Search for the cell housing the specified text and yield its (X, Y) center coordinate. 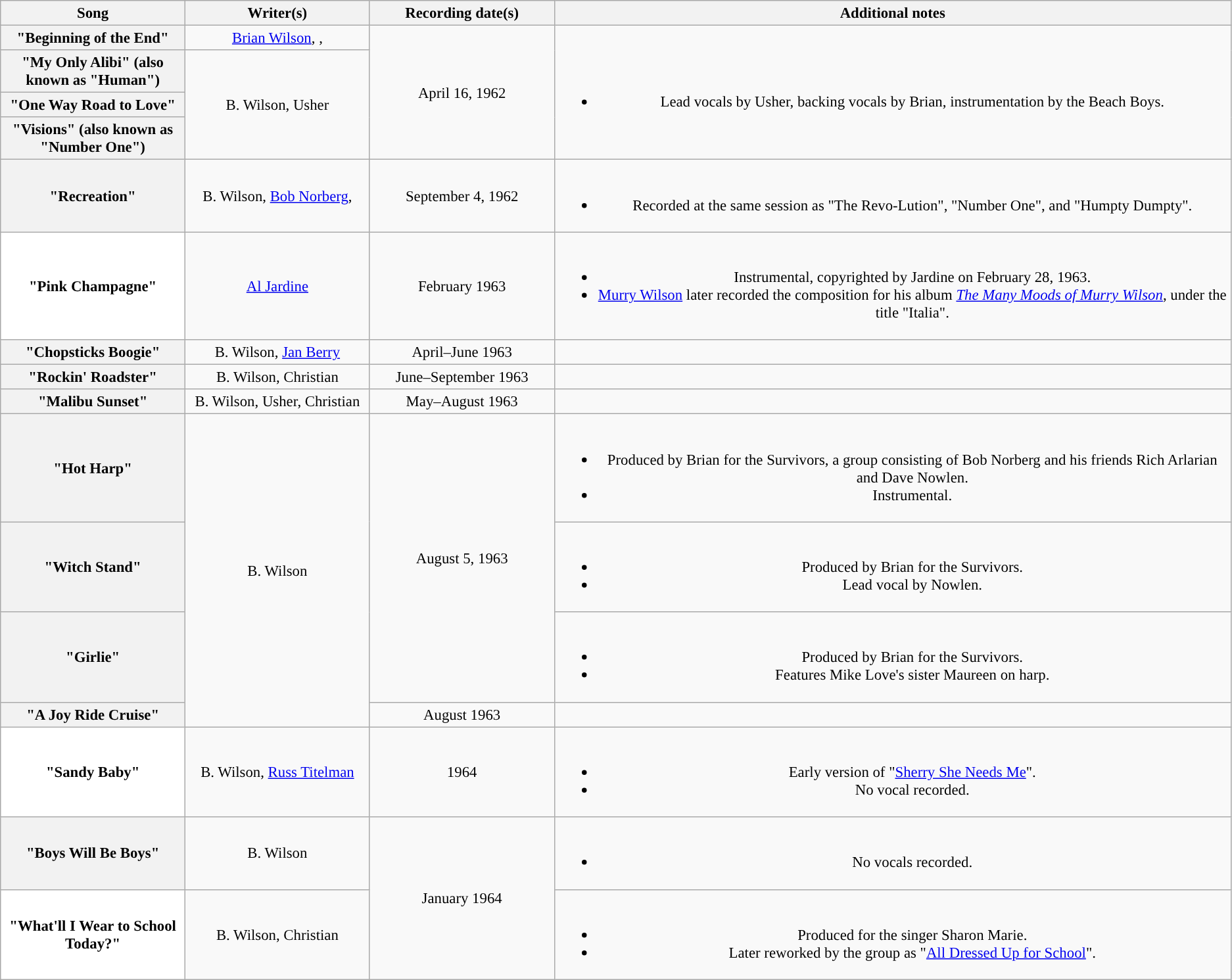
"Rockin' Roadster" (93, 377)
"Girlie" (93, 657)
Writer(s) (277, 13)
B. Wilson, Usher, Christian (277, 402)
April–June 1963 (462, 352)
"Visions" (also known as "Number One") (93, 138)
"Sandy Baby" (93, 772)
"Recreation" (93, 196)
Lead vocals by Usher, backing vocals by Brian, instrumentation by the Beach Boys. (893, 93)
B. Wilson, Jan Berry (277, 352)
"Chopsticks Boogie" (93, 352)
"Pink Champagne" (93, 286)
June–September 1963 (462, 377)
"A Joy Ride Cruise" (93, 714)
Recorded at the same session as "The Revo-Lution", "Number One", and "Humpty Dumpty". (893, 196)
January 1964 (462, 898)
Brian Wilson, , (277, 38)
Song (93, 13)
1964 (462, 772)
B. Wilson, Bob Norberg, (277, 196)
August 5, 1963 (462, 558)
"One Way Road to Love" (93, 105)
August 1963 (462, 714)
Additional notes (893, 13)
April 16, 1962 (462, 93)
February 1963 (462, 286)
"What'll I Wear to School Today?" (93, 935)
"Hot Harp" (93, 468)
May–August 1963 (462, 402)
"Witch Stand" (93, 567)
Early version of "Sherry She Needs Me".No vocal recorded. (893, 772)
Al Jardine (277, 286)
September 4, 1962 (462, 196)
Produced for the singer Sharon Marie.Later reworked by the group as "All Dressed Up for School". (893, 935)
B. Wilson, Russ Titelman (277, 772)
Produced by Brian for the Survivors.Features Mike Love's sister Maureen on harp. (893, 657)
"Malibu Sunset" (93, 402)
B. Wilson, Usher (277, 105)
No vocals recorded. (893, 853)
"Boys Will Be Boys" (93, 853)
Produced by Brian for the Survivors, a group consisting of Bob Norberg and his friends Rich Arlarian and Dave Nowlen.Instrumental. (893, 468)
Produced by Brian for the Survivors.Lead vocal by Nowlen. (893, 567)
Recording date(s) (462, 13)
"My Only Alibi" (also known as "Human") (93, 71)
"Beginning of the End" (93, 38)
